Locate the cell with the specified text and output its [X, Y] center coordinate. 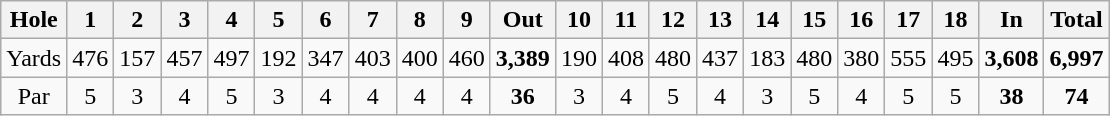
12 [672, 20]
1 [90, 20]
7 [372, 20]
6,997 [1076, 58]
380 [862, 58]
10 [578, 20]
460 [466, 58]
74 [1076, 96]
16 [862, 20]
Par [34, 96]
13 [720, 20]
495 [956, 58]
3,608 [1012, 58]
Out [522, 20]
Hole [34, 20]
192 [278, 58]
497 [232, 58]
36 [522, 96]
408 [626, 58]
3,389 [522, 58]
17 [908, 20]
18 [956, 20]
400 [420, 58]
In [1012, 20]
2 [138, 20]
Yards [34, 58]
190 [578, 58]
Total [1076, 20]
11 [626, 20]
14 [768, 20]
157 [138, 58]
347 [326, 58]
476 [90, 58]
8 [420, 20]
9 [466, 20]
457 [184, 58]
437 [720, 58]
6 [326, 20]
183 [768, 58]
403 [372, 58]
555 [908, 58]
38 [1012, 96]
15 [814, 20]
